Pinpoint the cell where the given text exists, returning its [x, y] midpoint coordinate. 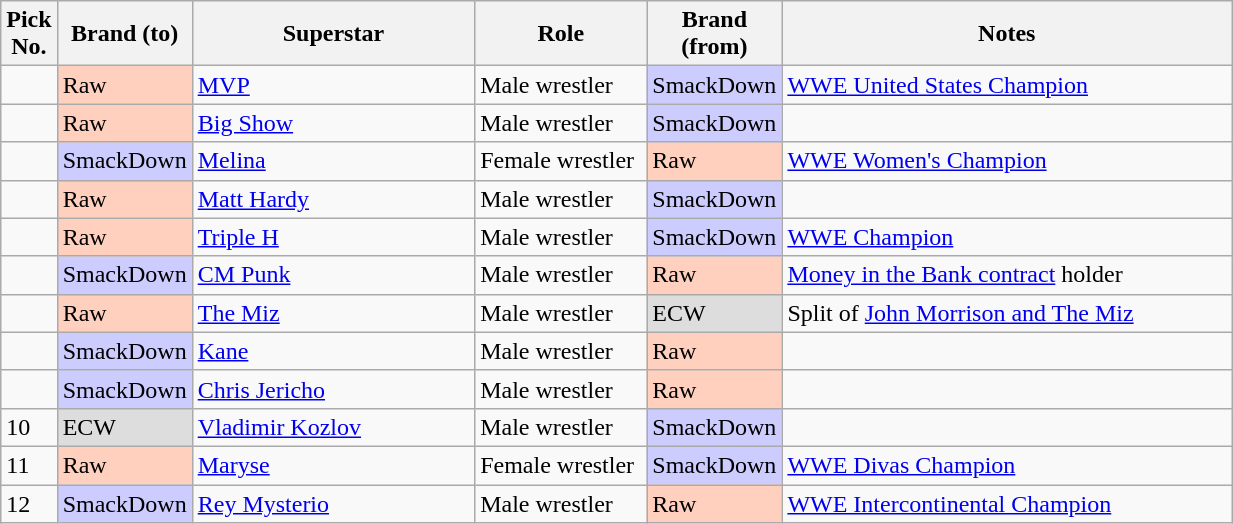
Superstar [333, 34]
Melina [333, 161]
CM Punk [333, 275]
Brand (from) [714, 34]
10 [29, 427]
Kane [333, 351]
Chris Jericho [333, 389]
Rey Mysterio [333, 503]
Maryse [333, 465]
11 [29, 465]
Vladimir Kozlov [333, 427]
Big Show [333, 123]
MVP [333, 85]
WWE Intercontinental Champion [1007, 503]
12 [29, 503]
Money in the Bank contract holder [1007, 275]
WWE United States Champion [1007, 85]
Split of John Morrison and The Miz [1007, 313]
Triple H [333, 237]
Matt Hardy [333, 199]
The Miz [333, 313]
Role [561, 34]
Brand (to) [124, 34]
Pick No. [29, 34]
WWE Champion [1007, 237]
WWE Divas Champion [1007, 465]
Notes [1007, 34]
WWE Women's Champion [1007, 161]
